Find where the given text appears and provide that cell's center as [x, y] coordinate. 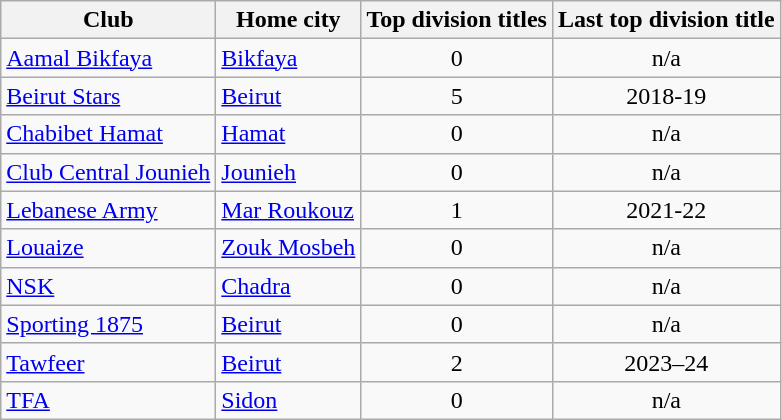
Club [108, 20]
Aamal Bikfaya [108, 58]
Sporting 1875 [108, 324]
2021-22 [666, 210]
Sidon [288, 400]
Last top division title [666, 20]
Bikfaya [288, 58]
Chadra [288, 286]
Lebanese Army [108, 210]
5 [457, 96]
Zouk Mosbeh [288, 248]
Club Central Jounieh [108, 172]
TFA [108, 400]
1 [457, 210]
2023–24 [666, 362]
2018-19 [666, 96]
Tawfeer [108, 362]
NSK [108, 286]
2 [457, 362]
Beirut Stars [108, 96]
Hamat [288, 134]
Jounieh [288, 172]
Home city [288, 20]
Mar Roukouz [288, 210]
Chabibet Hamat [108, 134]
Louaize [108, 248]
Top division titles [457, 20]
